Provide the [x, y] coordinate of the cell's center where the given text is located.  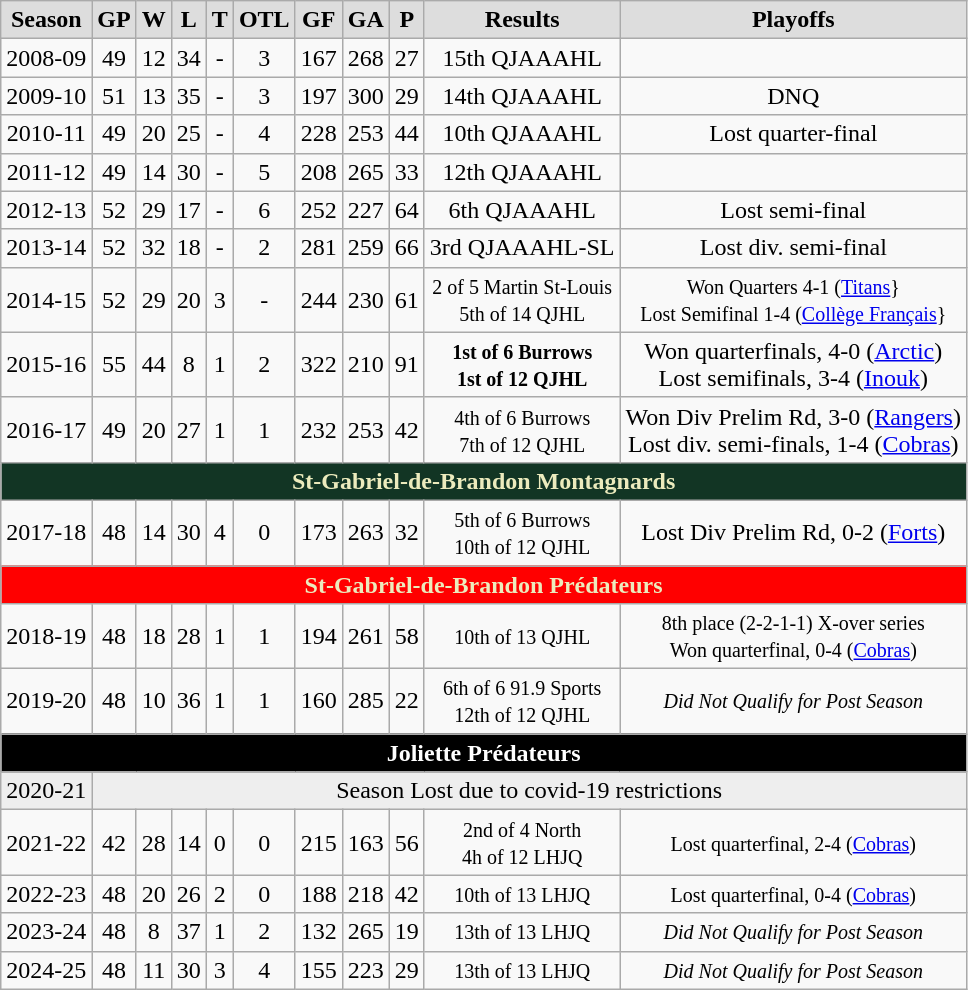
Lost semi-final [793, 210]
15th QJAAAHL [522, 58]
51 [114, 96]
GF [318, 20]
Results [522, 20]
160 [318, 702]
322 [318, 364]
Lost div. semi-final [793, 248]
2016-17 [46, 430]
2nd of 4 North4h of 12 LHJQ [522, 842]
61 [406, 300]
13 [154, 96]
2010-11 [46, 134]
Lost quarter-final [793, 134]
2008-09 [46, 58]
228 [318, 134]
210 [366, 364]
DNQ [793, 96]
GA [366, 20]
4th of 6 Burrows7th of 12 QJHL [522, 430]
259 [366, 248]
Season Lost due to covid-19 restrictions [530, 791]
2023-24 [46, 932]
2 of 5 Martin St-Louis5th of 14 QJHL [522, 300]
66 [406, 248]
26 [188, 894]
34 [188, 58]
6th QJAAAHL [522, 210]
244 [318, 300]
10 [154, 702]
2015-16 [46, 364]
Season [46, 20]
5th of 6 Burrows10th of 12 QJHL [522, 532]
56 [406, 842]
218 [366, 894]
2012-13 [46, 210]
188 [318, 894]
Playoffs [793, 20]
197 [318, 96]
2013-14 [46, 248]
Won quarterfinals, 4-0 (Arctic)Lost semifinals, 3-4 (Inouk) [793, 364]
2019-20 [46, 702]
33 [406, 172]
5 [264, 172]
132 [318, 932]
Lost quarterfinal, 2-4 (Cobras) [793, 842]
163 [366, 842]
208 [318, 172]
285 [366, 702]
1st of 6 Burrows1st of 12 QJHL [522, 364]
17 [188, 210]
252 [318, 210]
2018-19 [46, 636]
2024-25 [46, 970]
Lost quarterfinal, 0-4 (Cobras) [793, 894]
263 [366, 532]
8th place (2-2-1-1) X-over seriesWon quarterfinal, 0-4 (Cobras) [793, 636]
11 [154, 970]
232 [318, 430]
227 [366, 210]
L [188, 20]
10th QJAAAHL [522, 134]
Won Div Prelim Rd, 3-0 (Rangers)Lost div. semi-finals, 1-4 (Cobras) [793, 430]
14th QJAAAHL [522, 96]
2022-23 [46, 894]
6th of 6 91.9 Sports12th of 12 QJHL [522, 702]
167 [318, 58]
St-Gabriel-de-Brandon Prédateurs [484, 585]
25 [188, 134]
10th of 13 LHJQ [522, 894]
58 [406, 636]
Won Quarters 4-1 (Titans}Lost Semifinal 1-4 (Collège Français} [793, 300]
223 [366, 970]
2014-15 [46, 300]
230 [366, 300]
281 [318, 248]
2011-12 [46, 172]
194 [318, 636]
6 [264, 210]
35 [188, 96]
12 [154, 58]
91 [406, 364]
19 [406, 932]
2020-21 [46, 791]
3rd QJAAAHL-SL [522, 248]
36 [188, 702]
55 [114, 364]
W [154, 20]
Joliette Prédateurs [484, 753]
2009-10 [46, 96]
155 [318, 970]
St-Gabriel-de-Brandon Montagnards [484, 481]
GP [114, 20]
12th QJAAAHL [522, 172]
T [220, 20]
261 [366, 636]
22 [406, 702]
173 [318, 532]
268 [366, 58]
Lost Div Prelim Rd, 0-2 (Forts) [793, 532]
37 [188, 932]
2021-22 [46, 842]
215 [318, 842]
64 [406, 210]
300 [366, 96]
P [406, 20]
10th of 13 QJHL [522, 636]
2017-18 [46, 532]
OTL [264, 20]
